Detect which cell encompasses the target text, then output its [X, Y] center coordinate. 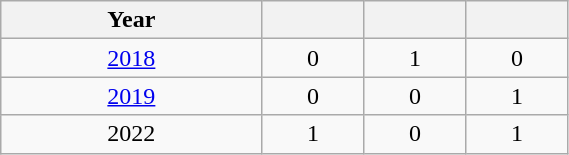
Year [132, 20]
2022 [132, 134]
2019 [132, 96]
2018 [132, 58]
